For the text-containing cell, return its midpoint in [X, Y] coordinate format. 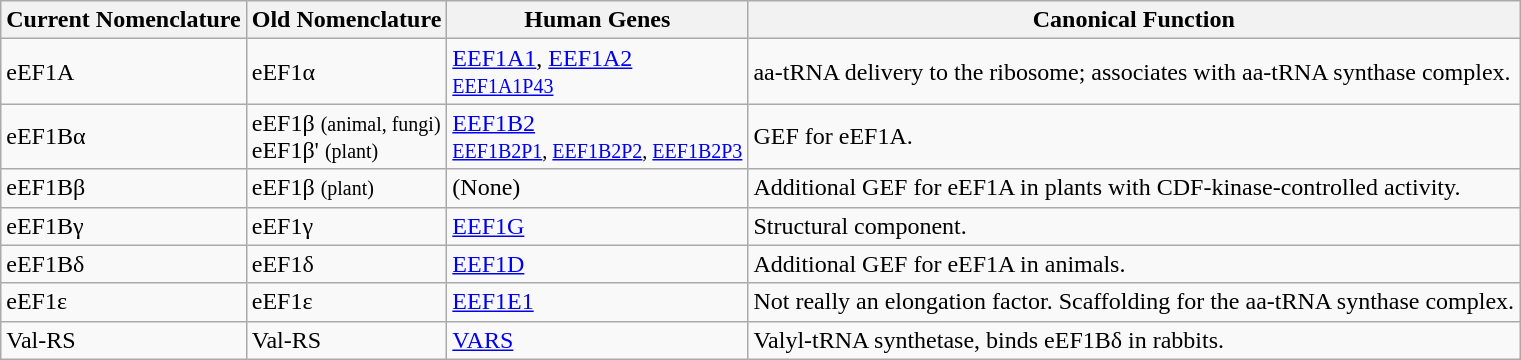
Additional GEF for eEF1A in plants with CDF-kinase-controlled activity. [1134, 188]
eEF1Bβ [124, 188]
EEF1A1, EEF1A2EEF1A1P43 [598, 72]
VARS [598, 340]
EEF1D [598, 264]
Current Nomenclature [124, 20]
eEF1Bδ [124, 264]
Old Nomenclature [346, 20]
EEF1E1 [598, 302]
Structural component. [1134, 226]
eEF1γ [346, 226]
eEF1β (animal, fungi)eEF1β' (plant) [346, 136]
(None) [598, 188]
eEF1Bγ [124, 226]
eEF1A [124, 72]
EEF1B2EEF1B2P1, EEF1B2P2, EEF1B2P3 [598, 136]
Canonical Function [1134, 20]
Valyl-tRNA synthetase, binds eEF1Bδ in rabbits. [1134, 340]
eEF1δ [346, 264]
Additional GEF for eEF1A in animals. [1134, 264]
Human Genes [598, 20]
GEF for eEF1A. [1134, 136]
Not really an elongation factor. Scaffolding for the aa-tRNA synthase complex. [1134, 302]
EEF1G [598, 226]
eEF1α [346, 72]
eEF1β (plant) [346, 188]
aa-tRNA delivery to the ribosome; associates with aa-tRNA synthase complex. [1134, 72]
eEF1Bα [124, 136]
